Extract the [X, Y] coordinate from the center of the cell holding the provided text.  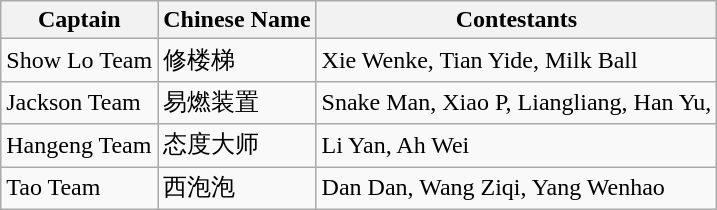
Xie Wenke, Tian Yide, Milk Ball [516, 60]
修楼梯 [237, 60]
Jackson Team [80, 102]
Chinese Name [237, 20]
西泡泡 [237, 188]
Contestants [516, 20]
Dan Dan, Wang Ziqi, Yang Wenhao [516, 188]
Snake Man, Xiao P, Liangliang, Han Yu, [516, 102]
易燃装置 [237, 102]
态度大师 [237, 146]
Captain [80, 20]
Tao Team [80, 188]
Hangeng Team [80, 146]
Show Lo Team [80, 60]
Li Yan, Ah Wei [516, 146]
